Determine the (x, y) coordinate at the center of the cell enclosing the given text.  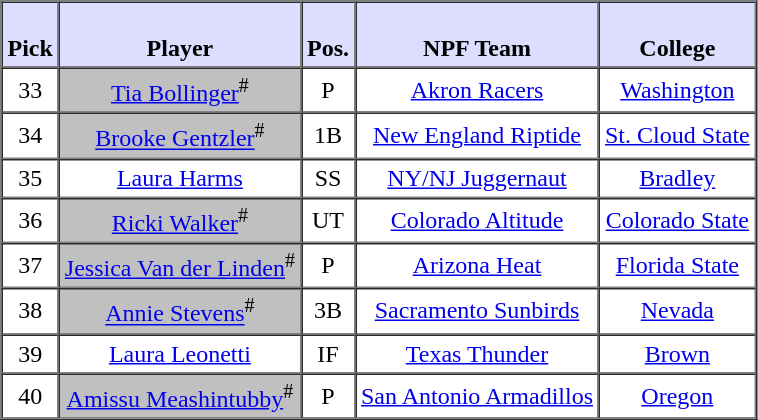
36 (30, 220)
Sacramento Sunbirds (477, 310)
Laura Harms (180, 178)
Player (180, 35)
NY/NJ Juggernaut (477, 178)
New England Riptide (477, 136)
34 (30, 136)
SS (328, 178)
Ricki Walker# (180, 220)
College (678, 35)
Bradley (678, 178)
Nevada (678, 310)
IF (328, 354)
Texas Thunder (477, 354)
33 (30, 90)
1B (328, 136)
Arizona Heat (477, 266)
38 (30, 310)
Pick (30, 35)
Tia Bollinger# (180, 90)
Amissu Meashintubby# (180, 396)
Florida State (678, 266)
35 (30, 178)
Brown (678, 354)
3B (328, 310)
UT (328, 220)
NPF Team (477, 35)
San Antonio Armadillos (477, 396)
Colorado State (678, 220)
Pos. (328, 35)
Jessica Van der Linden# (180, 266)
St. Cloud State (678, 136)
Annie Stevens# (180, 310)
Colorado Altitude (477, 220)
Laura Leonetti (180, 354)
Akron Racers (477, 90)
39 (30, 354)
40 (30, 396)
37 (30, 266)
Brooke Gentzler# (180, 136)
Washington (678, 90)
Oregon (678, 396)
